Locate the cell with the specified text and output its [X, Y] center coordinate. 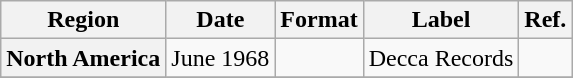
Region [84, 20]
North America [84, 58]
Format [319, 20]
Decca Records [441, 58]
Label [441, 20]
Ref. [546, 20]
June 1968 [220, 58]
Date [220, 20]
